Output the [X, Y] coordinate of the center of the cell containing the given text.  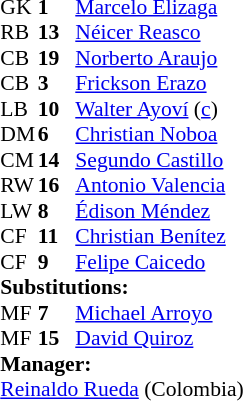
David Quiroz [159, 339]
Antonio Valencia [159, 185]
10 [57, 109]
Néicer Reasco [159, 33]
Norberto Araujo [159, 58]
8 [57, 211]
RB [19, 33]
7 [57, 313]
LW [19, 211]
13 [57, 33]
Felipe Caicedo [159, 262]
19 [57, 58]
Michael Arroyo [159, 313]
11 [57, 237]
Christian Noboa [159, 135]
Édison Méndez [159, 211]
Walter Ayoví (c) [159, 109]
16 [57, 185]
15 [57, 339]
3 [57, 83]
LB [19, 109]
9 [57, 262]
RW [19, 185]
6 [57, 135]
DM [19, 135]
CM [19, 160]
Manager: [122, 364]
Substitutions: [122, 287]
Christian Benítez [159, 237]
Frickson Erazo [159, 83]
14 [57, 160]
Segundo Castillo [159, 160]
